From the cell containing the given text, extract its center point as (x, y) coordinate. 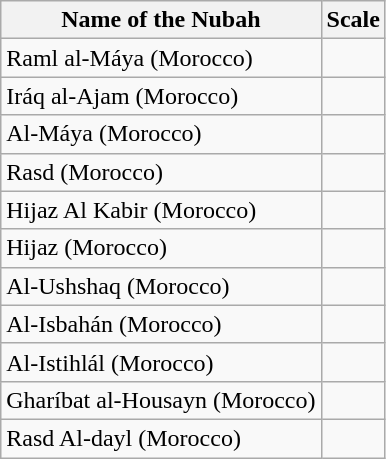
Iráq al-Ajam (Morocco) (161, 96)
Al-Máya (Morocco) (161, 134)
Al-Isbahán (Morocco) (161, 324)
Rasd (Morocco) (161, 172)
Al-Istihlál (Morocco) (161, 362)
Raml al-Máya (Morocco) (161, 58)
Rasd Al-dayl (Morocco) (161, 438)
Scale (353, 20)
Gharíbat al-Housayn (Morocco) (161, 400)
Name of the Nubah (161, 20)
Hijaz (Morocco) (161, 248)
Hijaz Al Kabir (Morocco) (161, 210)
Al-Ushshaq (Morocco) (161, 286)
